Capture the cell that displays the provided text and extract its [x, y] central coordinate. 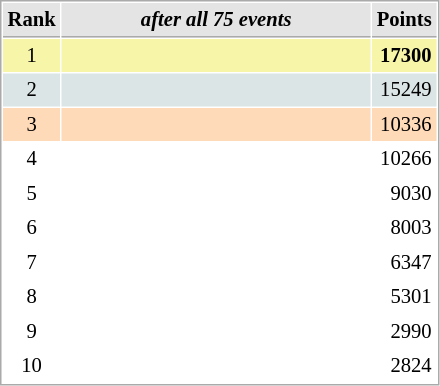
7 [32, 262]
1 [32, 56]
10 [32, 366]
6 [32, 228]
8 [32, 296]
8003 [404, 228]
10336 [404, 124]
2 [32, 90]
2990 [404, 332]
17300 [404, 56]
2824 [404, 366]
5 [32, 194]
6347 [404, 262]
5301 [404, 296]
4 [32, 158]
9 [32, 332]
Rank [32, 20]
9030 [404, 194]
10266 [404, 158]
3 [32, 124]
after all 75 events [216, 20]
15249 [404, 90]
Points [404, 20]
